Return [X, Y] of the center of cell containing provided text 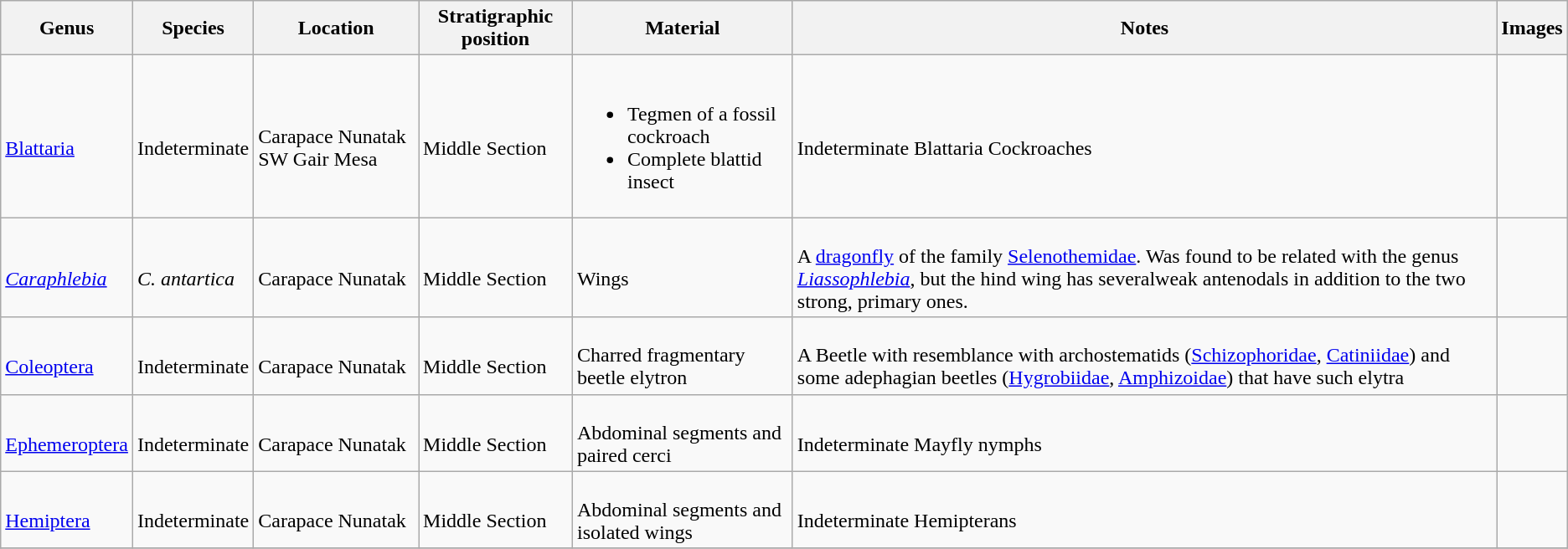
Abdominal segments and paired cerci [682, 433]
Indeterminate Mayfly nymphs [1144, 433]
Stratigraphic position [496, 28]
Genus [67, 28]
Caraphlebia [67, 268]
Indeterminate Hemipterans [1144, 510]
Ephemeroptera [67, 433]
Blattaria [67, 136]
Indeterminate Blattaria Cockroaches [1144, 136]
C. antartica [193, 268]
Tegmen of a fossil cockroachComplete blattid insect [682, 136]
Notes [1144, 28]
Carapace Nunatak SW Gair Mesa [337, 136]
Material [682, 28]
Images [1532, 28]
Species [193, 28]
Hemiptera [67, 510]
Charred fragmentary beetle elytron [682, 356]
Abdominal segments and isolated wings [682, 510]
Wings [682, 268]
Coleoptera [67, 356]
Location [337, 28]
